Locate the cell with the specified text and output its [X, Y] center coordinate. 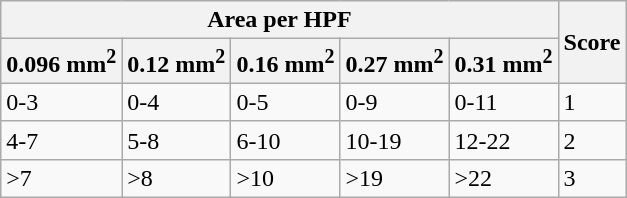
Score [592, 42]
>8 [176, 178]
0.096 mm2 [62, 62]
0-4 [176, 102]
>22 [504, 178]
5-8 [176, 140]
>7 [62, 178]
0-5 [286, 102]
1 [592, 102]
10-19 [394, 140]
0.16 mm2 [286, 62]
0.12 mm2 [176, 62]
4-7 [62, 140]
3 [592, 178]
6-10 [286, 140]
0.27 mm2 [394, 62]
>10 [286, 178]
0-11 [504, 102]
0-9 [394, 102]
12-22 [504, 140]
2 [592, 140]
Area per HPF [280, 20]
>19 [394, 178]
0-3 [62, 102]
0.31 mm2 [504, 62]
